Locate the cell with the specified text and output its [x, y] center coordinate. 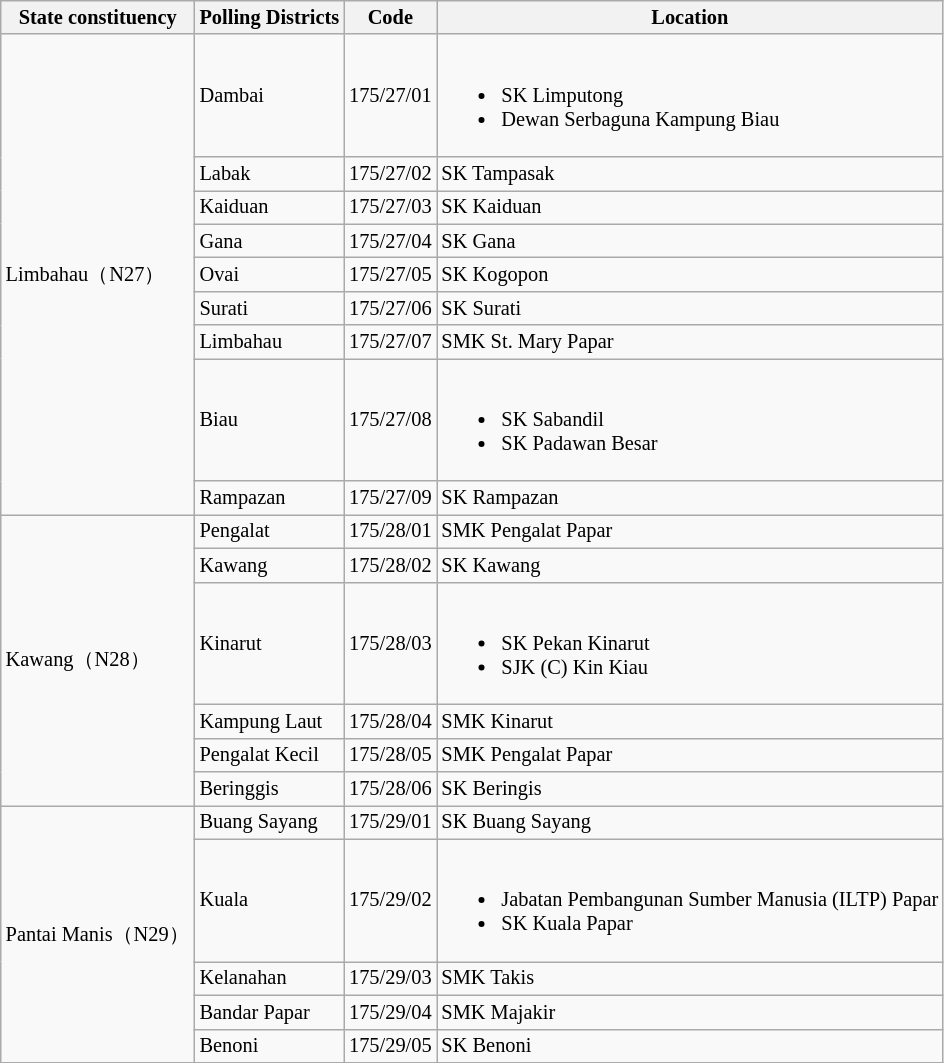
Buang Sayang [270, 822]
175/29/02 [390, 900]
Code [390, 17]
175/28/01 [390, 531]
175/27/06 [390, 308]
SK Beringis [690, 789]
SK Tampasak [690, 173]
Pengalat Kecil [270, 755]
175/29/05 [390, 1046]
Kawang [270, 565]
SK Kawang [690, 565]
Beringgis [270, 789]
SK Buang Sayang [690, 822]
175/28/03 [390, 643]
SK Pekan KinarutSJK (C) Kin Kiau [690, 643]
Pengalat [270, 531]
Kelanahan [270, 978]
175/27/03 [390, 207]
SK Kaiduan [690, 207]
Biau [270, 419]
SMK Takis [690, 978]
175/28/04 [390, 721]
SK LimputongDewan Serbaguna Kampung Biau [690, 95]
Jabatan Pembangunan Sumber Manusia (ILTP) PaparSK Kuala Papar [690, 900]
Polling Districts [270, 17]
175/29/04 [390, 1012]
175/27/05 [390, 274]
175/29/01 [390, 822]
Location [690, 17]
175/27/02 [390, 173]
Kinarut [270, 643]
175/27/04 [390, 241]
175/27/07 [390, 342]
Pantai Manis（N29） [98, 934]
175/28/06 [390, 789]
SK Rampazan [690, 498]
SK Surati [690, 308]
Kawang（N28） [98, 660]
Bandar Papar [270, 1012]
SK Gana [690, 241]
Ovai [270, 274]
175/28/02 [390, 565]
Kaiduan [270, 207]
175/27/08 [390, 419]
Dambai [270, 95]
SMK Kinarut [690, 721]
SK SabandilSK Padawan Besar [690, 419]
SMK St. Mary Papar [690, 342]
SK Kogopon [690, 274]
175/28/05 [390, 755]
Benoni [270, 1046]
Labak [270, 173]
Gana [270, 241]
SMK Majakir [690, 1012]
175/27/01 [390, 95]
State constituency [98, 17]
SK Benoni [690, 1046]
Rampazan [270, 498]
Limbahau（N27） [98, 274]
175/29/03 [390, 978]
175/27/09 [390, 498]
Limbahau [270, 342]
Surati [270, 308]
Kuala [270, 900]
Kampung Laut [270, 721]
